Return the [x, y] coordinate for the center point of the cell that contains the specified text.  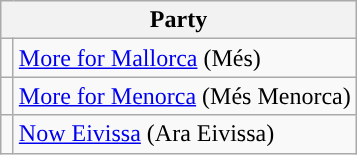
Party [179, 20]
More for Menorca (Més Menorca) [184, 96]
More for Mallorca (Més) [184, 58]
Now Eivissa (Ara Eivissa) [184, 134]
